Return [x, y] of the center of cell containing provided text 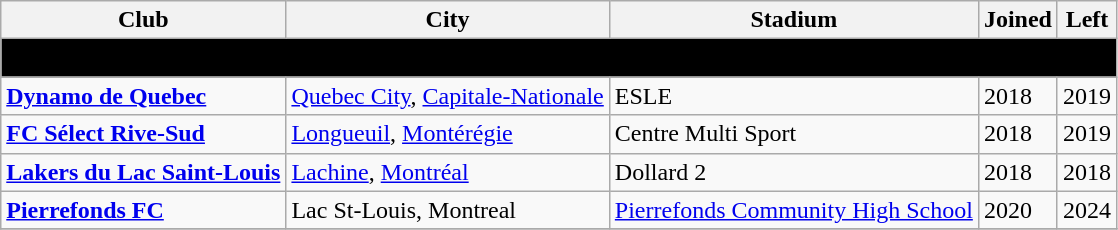
Centre Multi Sport [794, 134]
Dynamo de Quebec [144, 96]
Quebec City, Capitale-Nationale [448, 96]
Joined [1018, 20]
City [448, 20]
Pierrefonds FC [144, 210]
Stadium [794, 20]
Lac St-Louis, Montreal [448, 210]
Former teams [559, 58]
Club [144, 20]
ESLE [794, 96]
2024 [1086, 210]
Lakers du Lac Saint-Louis [144, 172]
2020 [1018, 210]
Pierrefonds Community High School [794, 210]
FC Sélect Rive-Sud [144, 134]
Dollard 2 [794, 172]
Lachine, Montréal [448, 172]
Left [1086, 20]
Longueuil, Montérégie [448, 134]
